From the cell containing the given text, extract its center point as (X, Y) coordinate. 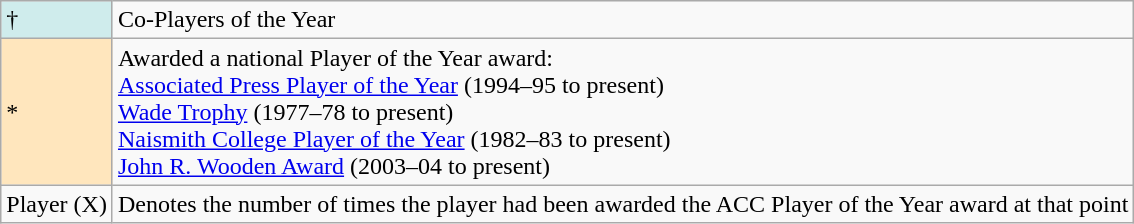
Denotes the number of times the player had been awarded the ACC Player of the Year award at that point (622, 204)
Player (X) (57, 204)
* (57, 112)
† (57, 20)
Co-Players of the Year (622, 20)
